Find where the given text appears and provide that cell's center as [X, Y] coordinate. 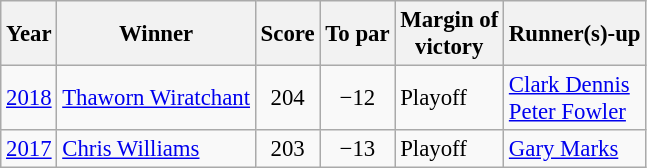
−12 [358, 98]
Chris Williams [156, 149]
Score [288, 34]
Thaworn Wiratchant [156, 98]
2017 [29, 149]
Gary Marks [575, 149]
2018 [29, 98]
Winner [156, 34]
Margin ofvictory [450, 34]
Clark Dennis Peter Fowler [575, 98]
To par [358, 34]
Year [29, 34]
Runner(s)-up [575, 34]
−13 [358, 149]
204 [288, 98]
203 [288, 149]
